Return the (X, Y) coordinate for the center point of the cell that contains the specified text.  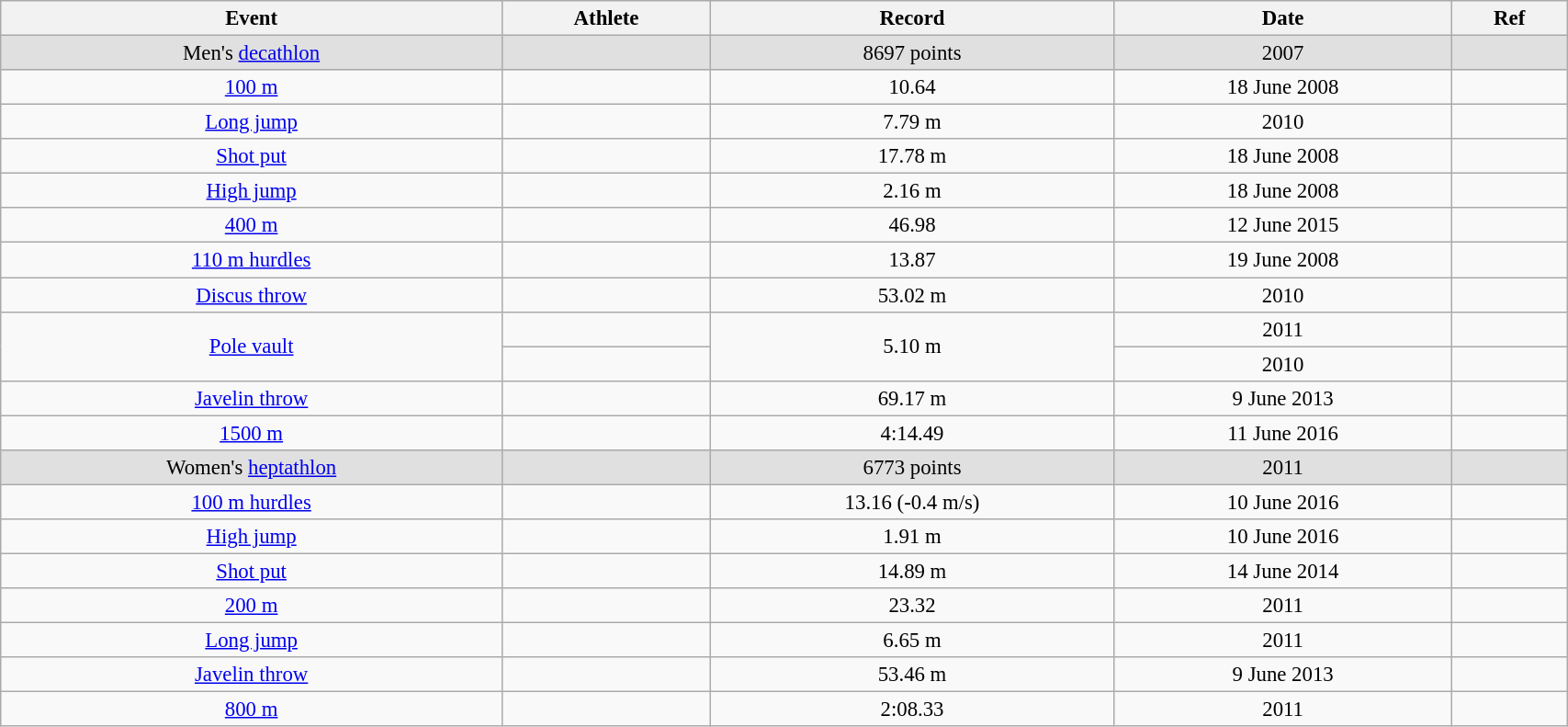
Ref (1510, 18)
Women's heptathlon (252, 468)
Date (1282, 18)
69.17 m (913, 398)
1500 m (252, 433)
200 m (252, 606)
1.91 m (913, 537)
53.02 m (913, 295)
400 m (252, 225)
23.32 (913, 606)
2.16 m (913, 191)
19 June 2008 (1282, 260)
13.16 (-0.4 m/s) (913, 502)
6773 points (913, 468)
6.65 m (913, 641)
2007 (1282, 53)
Record (913, 18)
12 June 2015 (1282, 225)
17.78 m (913, 156)
10.64 (913, 87)
800 m (252, 710)
2:08.33 (913, 710)
Men's decathlon (252, 53)
46.98 (913, 225)
13.87 (913, 260)
11 June 2016 (1282, 433)
Discus throw (252, 295)
7.79 m (913, 122)
Athlete (606, 18)
8697 points (913, 53)
5.10 m (913, 346)
100 m hurdles (252, 502)
14.89 m (913, 571)
53.46 m (913, 675)
14 June 2014 (1282, 571)
Pole vault (252, 346)
4:14.49 (913, 433)
100 m (252, 87)
Event (252, 18)
110 m hurdles (252, 260)
